Extract the [X, Y] coordinate from the center of the cell holding the provided text.  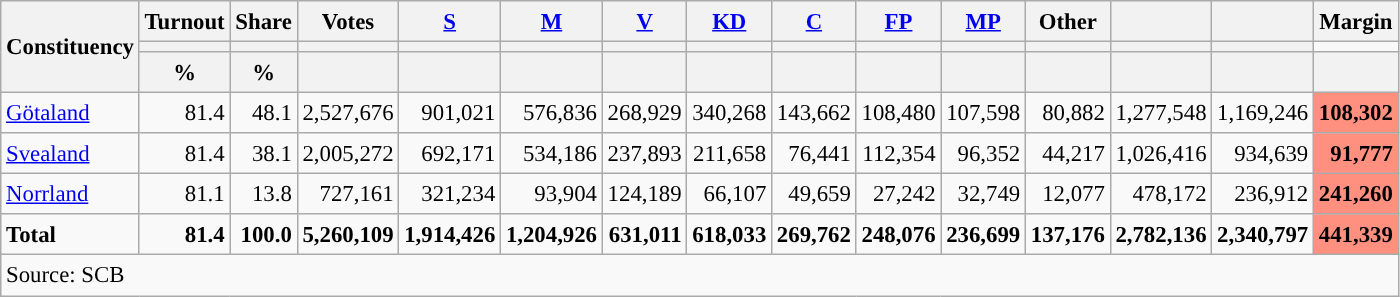
44,217 [1068, 154]
112,354 [898, 154]
321,234 [450, 194]
MP [984, 22]
Norrland [70, 194]
727,161 [348, 194]
441,339 [1356, 234]
91,777 [1356, 154]
2,527,676 [348, 114]
1,204,926 [552, 234]
Share [264, 22]
236,912 [1263, 194]
Götaland [70, 114]
V [644, 22]
236,699 [984, 234]
Svealand [70, 154]
248,076 [898, 234]
137,176 [1068, 234]
Votes [348, 22]
108,480 [898, 114]
32,749 [984, 194]
49,659 [814, 194]
1,914,426 [450, 234]
Source: SCB [700, 276]
1,026,416 [1161, 154]
211,658 [730, 154]
96,352 [984, 154]
93,904 [552, 194]
Constituency [70, 47]
534,186 [552, 154]
108,302 [1356, 114]
241,260 [1356, 194]
KD [730, 22]
100.0 [264, 234]
M [552, 22]
5,260,109 [348, 234]
2,005,272 [348, 154]
692,171 [450, 154]
1,169,246 [1263, 114]
12,077 [1068, 194]
143,662 [814, 114]
C [814, 22]
48.1 [264, 114]
934,639 [1263, 154]
Other [1068, 22]
66,107 [730, 194]
340,268 [730, 114]
631,011 [644, 234]
Turnout [184, 22]
2,782,136 [1161, 234]
268,929 [644, 114]
478,172 [1161, 194]
Margin [1356, 22]
81.1 [184, 194]
FP [898, 22]
107,598 [984, 114]
13.8 [264, 194]
269,762 [814, 234]
Total [70, 234]
2,340,797 [1263, 234]
27,242 [898, 194]
576,836 [552, 114]
618,033 [730, 234]
124,189 [644, 194]
S [450, 22]
901,021 [450, 114]
76,441 [814, 154]
80,882 [1068, 114]
1,277,548 [1161, 114]
38.1 [264, 154]
237,893 [644, 154]
